Provide the (x, y) coordinate of the cell's center where the given text is located.  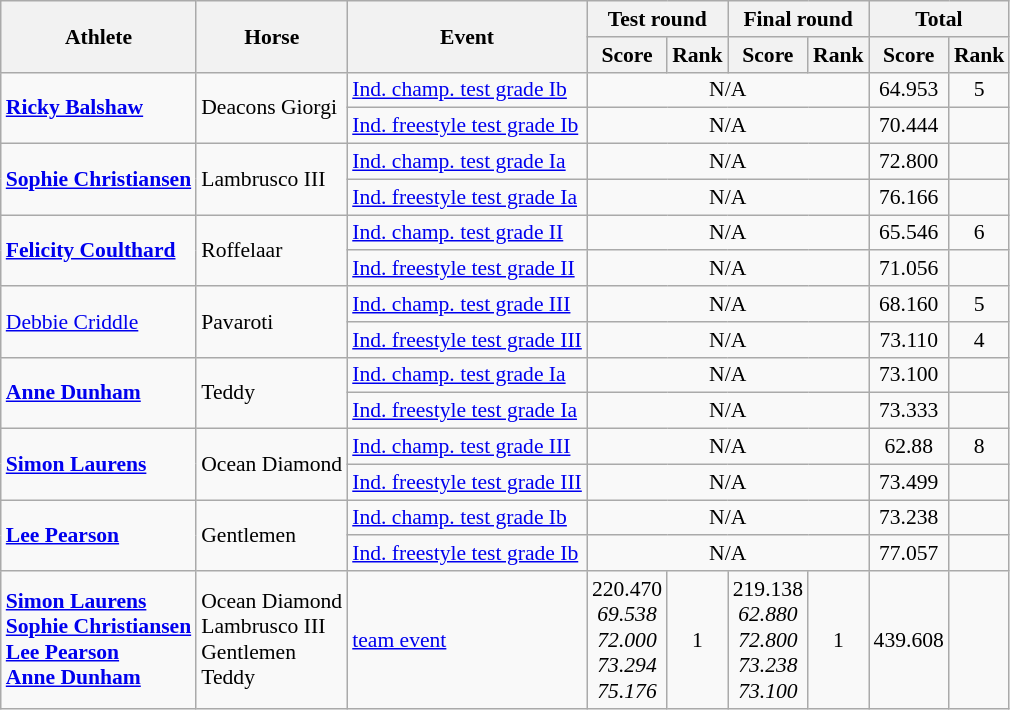
Lambrusco III (272, 180)
439.608 (909, 640)
team event (467, 640)
71.056 (909, 269)
Pavaroti (272, 322)
65.546 (909, 233)
Roffelaar (272, 250)
Final round (798, 19)
Simon Laurens (98, 464)
Ind. freestyle test grade II (467, 269)
72.800 (909, 162)
4 (980, 340)
Horse (272, 36)
Felicity Coulthard (98, 250)
64.953 (909, 90)
Ocean DiamondLambrusco IIIGentlemenTeddy (272, 640)
Ricky Balshaw (98, 108)
Teddy (272, 392)
Event (467, 36)
68.160 (909, 304)
Total (940, 19)
Debbie Criddle (98, 322)
73.100 (909, 375)
73.333 (909, 411)
73.110 (909, 340)
77.057 (909, 554)
8 (980, 447)
62.88 (909, 447)
73.238 (909, 518)
Anne Dunham (98, 392)
Ind. champ. test grade II (467, 233)
Lee Pearson (98, 536)
Deacons Giorgi (272, 108)
6 (980, 233)
Athlete (98, 36)
Simon LaurensSophie ChristiansenLee PearsonAnne Dunham (98, 640)
Gentlemen (272, 536)
73.499 (909, 482)
Test round (658, 19)
Ocean Diamond (272, 464)
219.13862.88072.80073.23873.100 (768, 640)
70.444 (909, 126)
76.166 (909, 197)
220.47069.53872.00073.29475.176 (627, 640)
Sophie Christiansen (98, 180)
